Pinpoint the cell where the given text exists, returning its [x, y] midpoint coordinate. 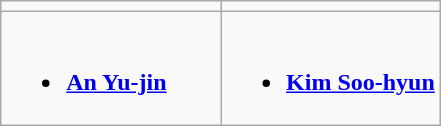
Kim Soo-hyun [331, 68]
An Yu-jin [111, 68]
